Return [x, y] of the center of cell containing provided text 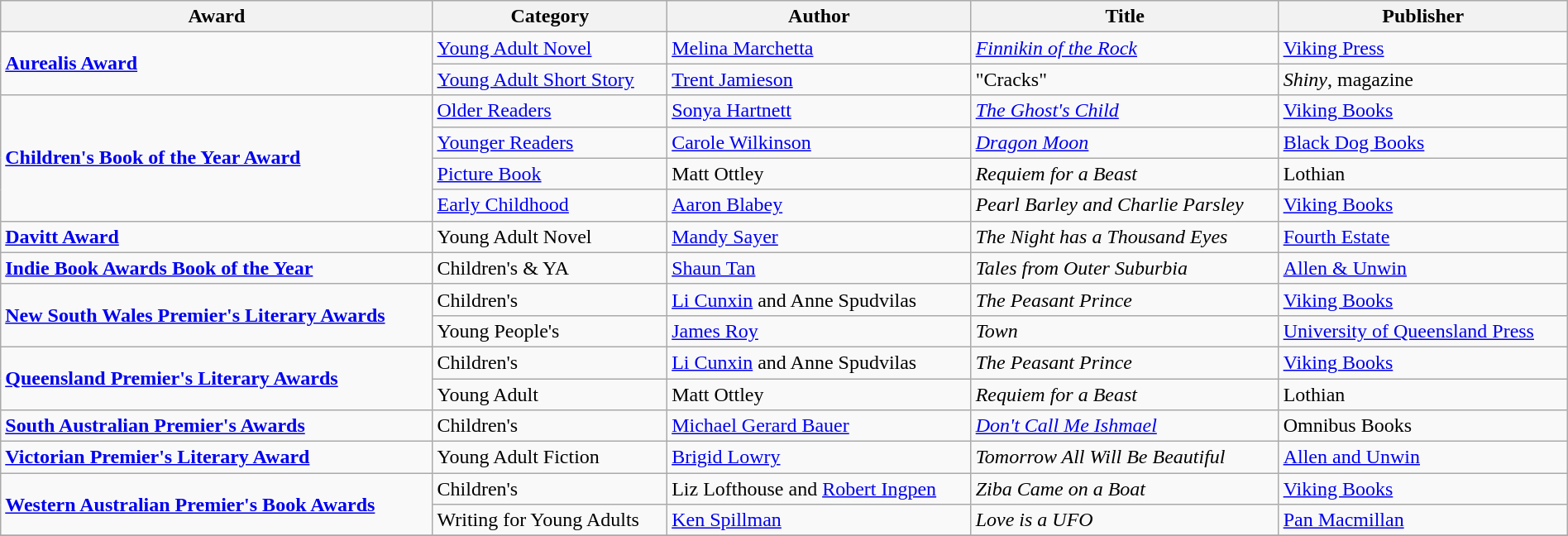
Older Readers [550, 111]
Liz Lofthouse and Robert Ingpen [820, 489]
New South Wales Premier's Literary Awards [217, 315]
Early Childhood [550, 205]
Carole Wilkinson [820, 142]
Brigid Lowry [820, 457]
The Night has a Thousand Eyes [1125, 237]
Pan Macmillan [1422, 520]
Viking Press [1422, 48]
Melina Marchetta [820, 48]
Children's & YA [550, 268]
Aurealis Award [217, 64]
Allen & Unwin [1422, 268]
Young Adult Fiction [550, 457]
Town [1125, 331]
The Ghost's Child [1125, 111]
Younger Readers [550, 142]
Ken Spillman [820, 520]
Tomorrow All Will Be Beautiful [1125, 457]
Sonya Hartnett [820, 111]
Picture Book [550, 174]
South Australian Premier's Awards [217, 426]
Victorian Premier's Literary Award [217, 457]
Young Adult [550, 395]
Tales from Outer Suburbia [1125, 268]
Award [217, 17]
Queensland Premier's Literary Awards [217, 378]
Author [820, 17]
Pearl Barley and Charlie Parsley [1125, 205]
Fourth Estate [1422, 237]
James Roy [820, 331]
Finnikin of the Rock [1125, 48]
Children's Book of the Year Award [217, 158]
Western Australian Premier's Book Awards [217, 505]
Omnibus Books [1422, 426]
Black Dog Books [1422, 142]
Category [550, 17]
Love is a UFO [1125, 520]
Allen and Unwin [1422, 457]
Publisher [1422, 17]
Mandy Sayer [820, 237]
Young Adult Short Story [550, 79]
Aaron Blabey [820, 205]
Indie Book Awards Book of the Year [217, 268]
University of Queensland Press [1422, 331]
Young People's [550, 331]
"Cracks" [1125, 79]
Ziba Came on a Boat [1125, 489]
Writing for Young Adults [550, 520]
Trent Jamieson [820, 79]
Title [1125, 17]
Michael Gerard Bauer [820, 426]
Dragon Moon [1125, 142]
Shaun Tan [820, 268]
Shiny, magazine [1422, 79]
Don't Call Me Ishmael [1125, 426]
Davitt Award [217, 237]
